Determine the (X, Y) coordinate at the center of the cell enclosing the given text.  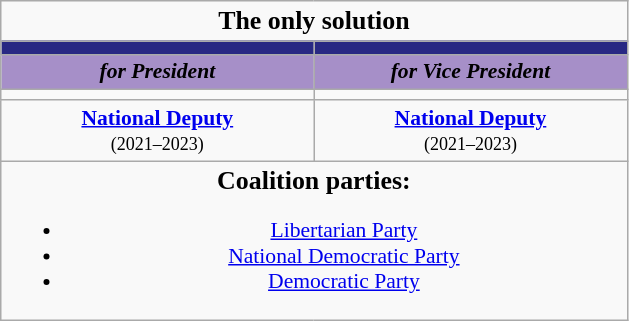
for President (158, 72)
Coalition parties:Libertarian PartyNational Democratic PartyDemocratic Party (314, 241)
The only solution (314, 21)
for Vice President (470, 72)
